Search for the cell housing the specified text and yield its (x, y) center coordinate. 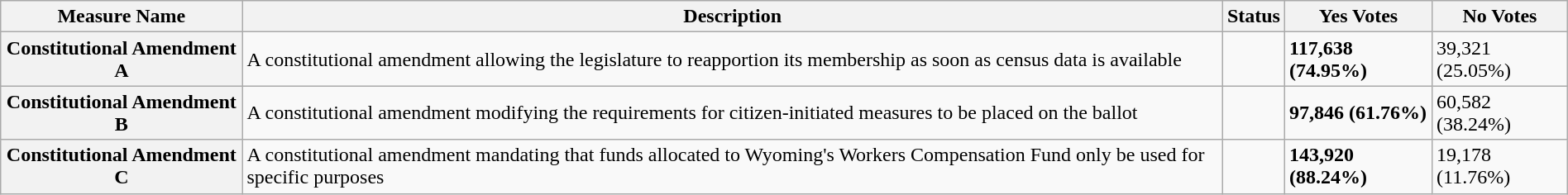
39,321 (25.05%) (1500, 59)
60,582 (38.24%) (1500, 112)
Status (1254, 17)
117,638 (74.95%) (1358, 59)
Description (733, 17)
143,920 (88.24%) (1358, 167)
97,846 (61.76%) (1358, 112)
Constitutional Amendment A (122, 59)
No Votes (1500, 17)
Measure Name (122, 17)
19,178 (11.76%) (1500, 167)
A constitutional amendment allowing the legislature to reapportion its membership as soon as census data is available (733, 59)
Constitutional Amendment C (122, 167)
A constitutional amendment mandating that funds allocated to Wyoming's Workers Compensation Fund only be used for specific purposes (733, 167)
A constitutional amendment modifying the requirements for citizen-initiated measures to be placed on the ballot (733, 112)
Constitutional Amendment B (122, 112)
Yes Votes (1358, 17)
